From the cell containing the given text, extract its center point as (x, y) coordinate. 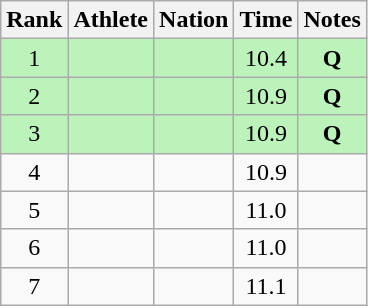
5 (34, 210)
Nation (194, 20)
Rank (34, 20)
1 (34, 58)
Notes (332, 20)
6 (34, 248)
10.4 (266, 58)
3 (34, 134)
2 (34, 96)
4 (34, 172)
7 (34, 286)
11.1 (266, 286)
Time (266, 20)
Athlete (111, 20)
